Capture the cell that displays the provided text and extract its [x, y] central coordinate. 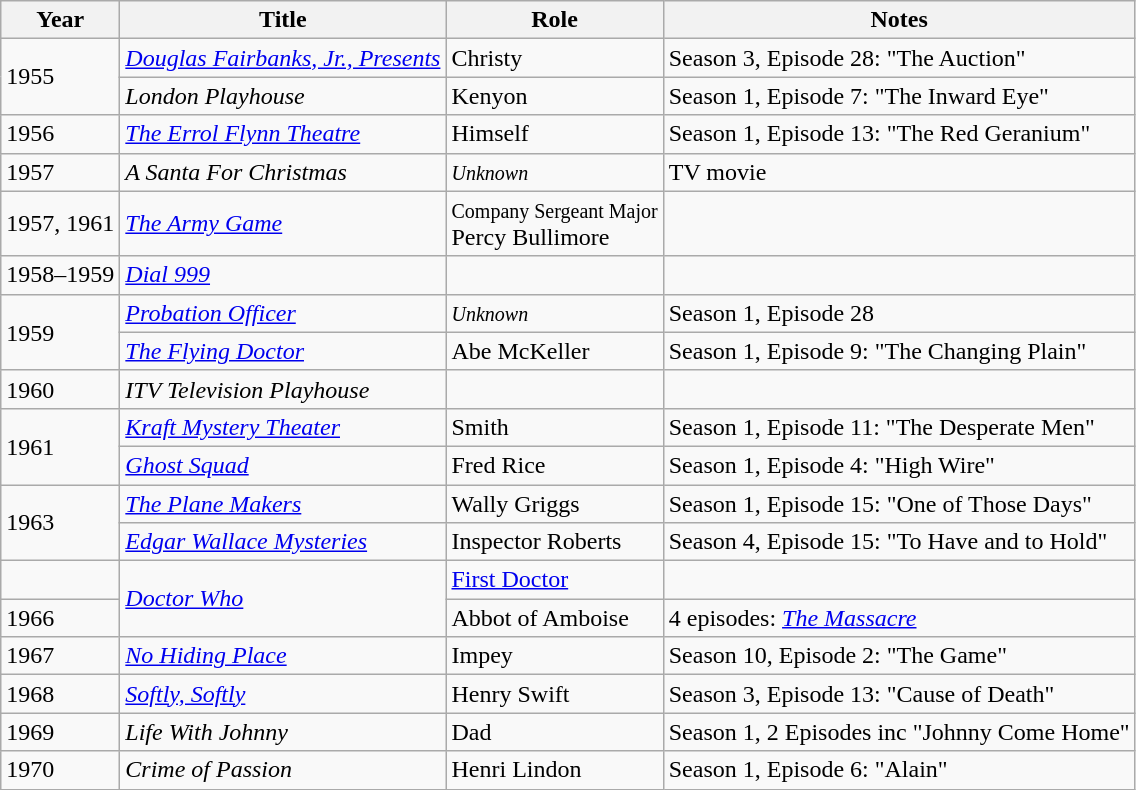
Inspector Roberts [554, 542]
1969 [60, 732]
Season 1, Episode 4: "High Wire" [899, 465]
1968 [60, 694]
Fred Rice [554, 465]
Kenyon [554, 96]
1960 [60, 389]
4 episodes: The Massacre [899, 618]
Season 1, 2 Episodes inc "Johnny Come Home" [899, 732]
Season 1, Episode 13: "The Red Geranium" [899, 134]
London Playhouse [283, 96]
1963 [60, 522]
Company Sergeant MajorPercy Bullimore [554, 224]
Season 4, Episode 15: "To Have and to Hold" [899, 542]
Kraft Mystery Theater [283, 427]
Title [283, 20]
Christy [554, 58]
1956 [60, 134]
The Army Game [283, 224]
Season 1, Episode 15: "One of Those Days" [899, 503]
Abbot of Amboise [554, 618]
Edgar Wallace Mysteries [283, 542]
ITV Television Playhouse [283, 389]
Abe McKeller [554, 351]
Season 1, Episode 11: "The Desperate Men" [899, 427]
Softly, Softly [283, 694]
Probation Officer [283, 313]
1957 [60, 172]
Season 1, Episode 7: "The Inward Eye" [899, 96]
The Flying Doctor [283, 351]
Season 3, Episode 13: "Cause of Death" [899, 694]
Henry Swift [554, 694]
A Santa For Christmas [283, 172]
The Plane Makers [283, 503]
Douglas Fairbanks, Jr., Presents [283, 58]
Dial 999 [283, 275]
Ghost Squad [283, 465]
1970 [60, 770]
No Hiding Place [283, 656]
1959 [60, 332]
Smith [554, 427]
Notes [899, 20]
Life With Johnny [283, 732]
Season 1, Episode 9: "The Changing Plain" [899, 351]
Himself [554, 134]
Wally Griggs [554, 503]
Season 10, Episode 2: "The Game" [899, 656]
First Doctor [554, 580]
1958–1959 [60, 275]
Season 1, Episode 6: "Alain" [899, 770]
1966 [60, 618]
Doctor Who [283, 599]
The Errol Flynn Theatre [283, 134]
Season 3, Episode 28: "The Auction" [899, 58]
Role [554, 20]
Henri Lindon [554, 770]
1961 [60, 446]
1967 [60, 656]
Dad [554, 732]
1955 [60, 77]
Season 1, Episode 28 [899, 313]
Crime of Passion [283, 770]
1957, 1961 [60, 224]
Impey [554, 656]
Year [60, 20]
TV movie [899, 172]
